Return the [X, Y] coordinate for the center point of the cell that contains the specified text.  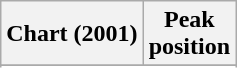
Chart (2001) [72, 34]
Peak position [189, 34]
